Scan for the cell matching the given text and deliver its (X, Y) coordinate at center. 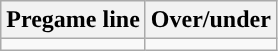
Over/under (210, 20)
Pregame line (74, 20)
